Identify which cell holds the provided text, then report its [X, Y] central coordinate. 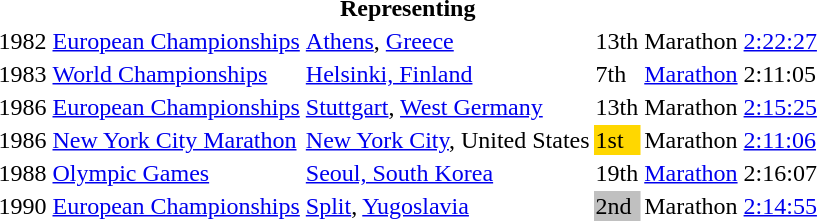
2nd [617, 206]
New York City Marathon [176, 140]
Athens, Greece [448, 41]
19th [617, 173]
7th [617, 74]
Helsinki, Finland [448, 74]
Split, Yugoslavia [448, 206]
Olympic Games [176, 173]
New York City, United States [448, 140]
World Championships [176, 74]
Stuttgart, West Germany [448, 107]
Seoul, South Korea [448, 173]
1st [617, 140]
